Locate the cell with the specified text and output its (x, y) center coordinate. 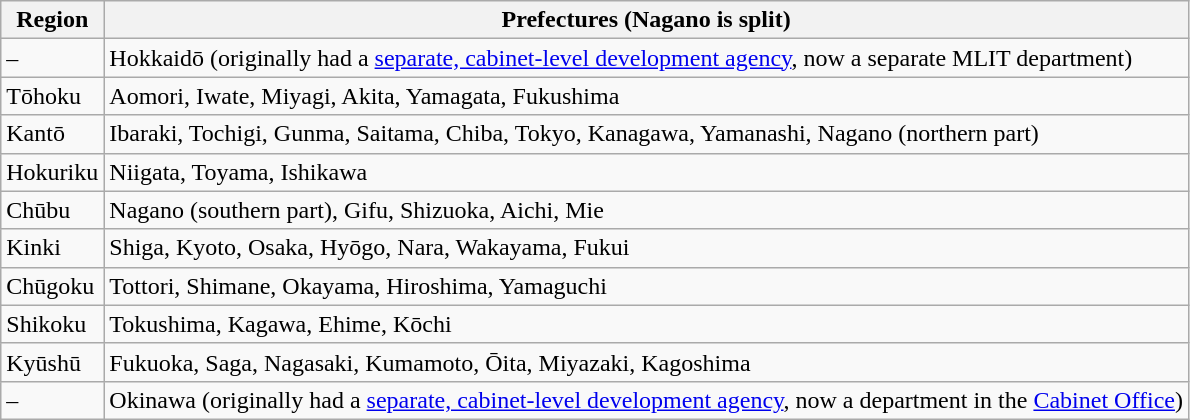
Okinawa (originally had a separate, cabinet-level development agency, now a department in the Cabinet Office) (646, 400)
Kinki (52, 248)
Fukuoka, Saga, Nagasaki, Kumamoto, Ōita, Miyazaki, Kagoshima (646, 362)
Aomori, Iwate, Miyagi, Akita, Yamagata, Fukushima (646, 96)
Hokkaidō (originally had a separate, cabinet-level development agency, now a separate MLIT department) (646, 58)
Shikoku (52, 324)
Niigata, Toyama, Ishikawa (646, 172)
Nagano (southern part), Gifu, Shizuoka, Aichi, Mie (646, 210)
Shiga, Kyoto, Osaka, Hyōgo, Nara, Wakayama, Fukui (646, 248)
Hokuriku (52, 172)
Ibaraki, Tochigi, Gunma, Saitama, Chiba, Tokyo, Kanagawa, Yamanashi, Nagano (northern part) (646, 134)
Chūgoku (52, 286)
Tokushima, Kagawa, Ehime, Kōchi (646, 324)
Tōhoku (52, 96)
Kantō (52, 134)
Prefectures (Nagano is split) (646, 20)
Chūbu (52, 210)
Tottori, Shimane, Okayama, Hiroshima, Yamaguchi (646, 286)
Region (52, 20)
Kyūshū (52, 362)
